Pinpoint the cell where the given text exists, returning its (X, Y) midpoint coordinate. 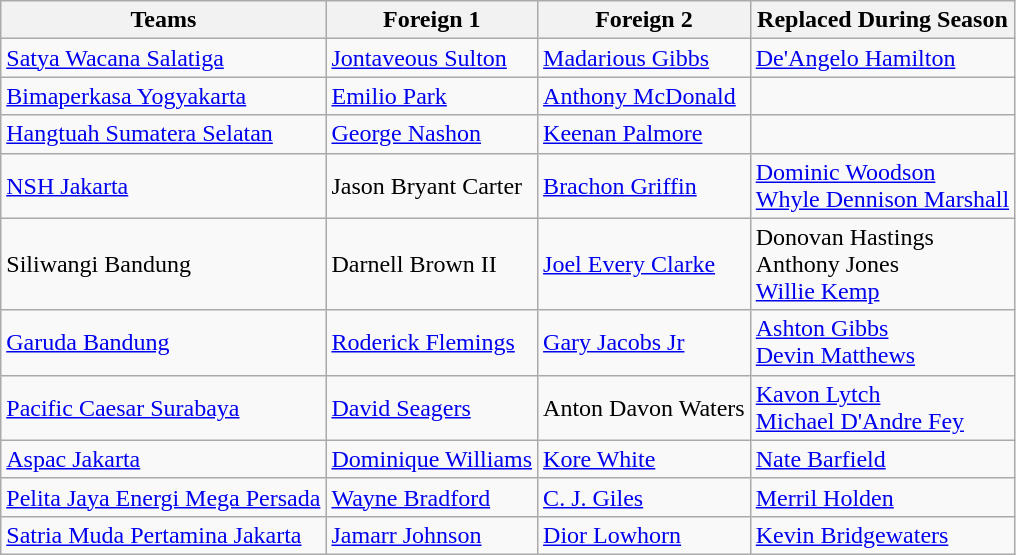
Wayne Bradford (432, 497)
Satria Muda Pertamina Jakarta (164, 535)
Merril Holden (882, 497)
Darnell Brown II (432, 264)
David Seagers (432, 408)
Dominic Woodson Whyle Dennison Marshall (882, 186)
Brachon Griffin (644, 186)
George Nashon (432, 134)
Replaced During Season (882, 20)
Jamarr Johnson (432, 535)
Siliwangi Bandung (164, 264)
De'Angelo Hamilton (882, 58)
Dominique Williams (432, 459)
Anton Davon Waters (644, 408)
Kavon Lytch Michael D'Andre Fey (882, 408)
Bimaperkasa Yogyakarta (164, 96)
Garuda Bandung (164, 342)
Kevin Bridgewaters (882, 535)
Hangtuah Sumatera Selatan (164, 134)
Teams (164, 20)
Aspac Jakarta (164, 459)
Pelita Jaya Energi Mega Persada (164, 497)
Pacific Caesar Surabaya (164, 408)
Anthony McDonald (644, 96)
Gary Jacobs Jr (644, 342)
Keenan Palmore (644, 134)
Ashton Gibbs Devin Matthews (882, 342)
NSH Jakarta (164, 186)
Satya Wacana Salatiga (164, 58)
C. J. Giles (644, 497)
Joel Every Clarke (644, 264)
Foreign 2 (644, 20)
Kore White (644, 459)
Jontaveous Sulton (432, 58)
Foreign 1 (432, 20)
Roderick Flemings (432, 342)
Madarious Gibbs (644, 58)
Donovan Hastings Anthony Jones Willie Kemp (882, 264)
Nate Barfield (882, 459)
Dior Lowhorn (644, 535)
Emilio Park (432, 96)
Jason Bryant Carter (432, 186)
